Return the (X, Y) coordinate for the center point of the cell that contains the specified text.  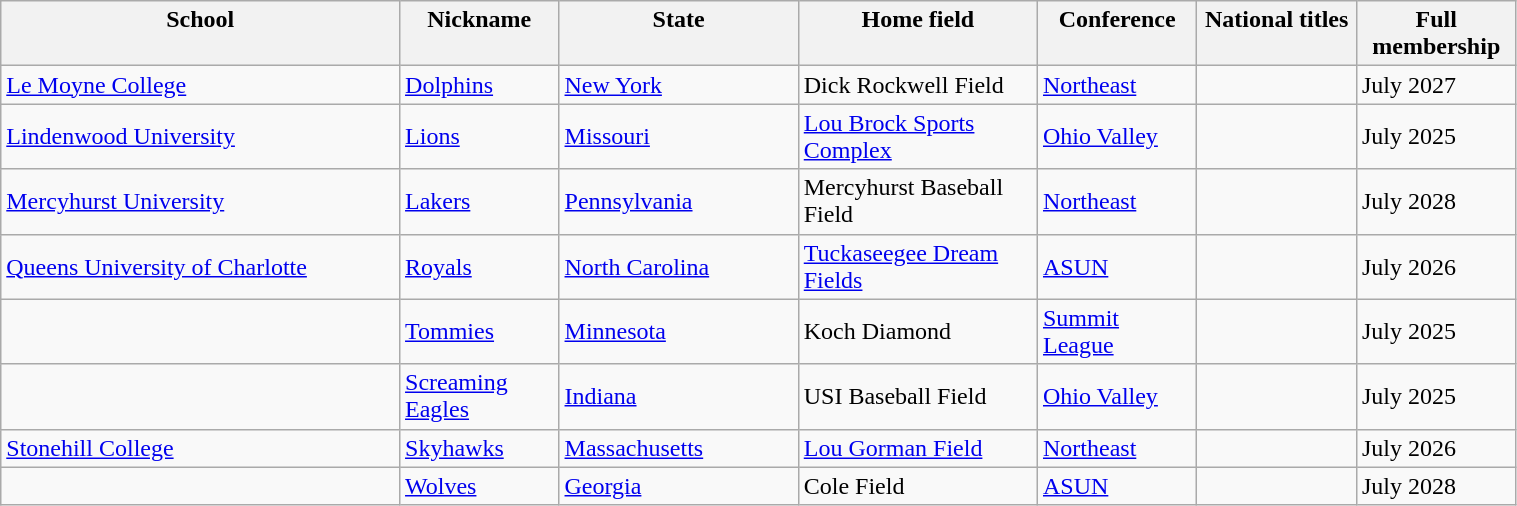
July 2027 (1436, 85)
Dick Rockwell Field (918, 85)
Summit League (1116, 332)
Lindenwood University (200, 136)
Lou Gorman Field (918, 448)
Lions (480, 136)
Mercyhurst University (200, 202)
Indiana (678, 396)
New York (678, 85)
Nickname (480, 34)
Pennsylvania (678, 202)
Home field (918, 34)
Koch Diamond (918, 332)
Lakers (480, 202)
Lou Brock Sports Complex (918, 136)
Minnesota (678, 332)
State (678, 34)
Missouri (678, 136)
Screaming Eagles (480, 396)
National titles (1276, 34)
Stonehill College (200, 448)
USI Baseball Field (918, 396)
Tommies (480, 332)
Conference (1116, 34)
Queens University of Charlotte (200, 266)
North Carolina (678, 266)
Le Moyne College (200, 85)
School (200, 34)
Royals (480, 266)
Skyhawks (480, 448)
Wolves (480, 486)
Cole Field (918, 486)
Tuckaseegee Dream Fields (918, 266)
Massachusetts (678, 448)
Full membership (1436, 34)
Georgia (678, 486)
Dolphins (480, 85)
Mercyhurst Baseball Field (918, 202)
